Output the [X, Y] coordinate of the center of the cell containing the given text.  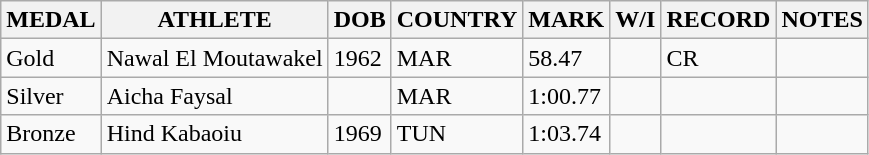
NOTES [822, 20]
1969 [360, 134]
CR [718, 58]
MEDAL [51, 20]
1962 [360, 58]
DOB [360, 20]
1:03.74 [566, 134]
Bronze [51, 134]
ATHLETE [214, 20]
Nawal El Moutawakel [214, 58]
Silver [51, 96]
Gold [51, 58]
Aicha Faysal [214, 96]
W/I [636, 20]
TUN [457, 134]
1:00.77 [566, 96]
58.47 [566, 58]
Hind Kabaoiu [214, 134]
COUNTRY [457, 20]
MARK [566, 20]
RECORD [718, 20]
